Find where the given text appears and provide that cell's center as (X, Y) coordinate. 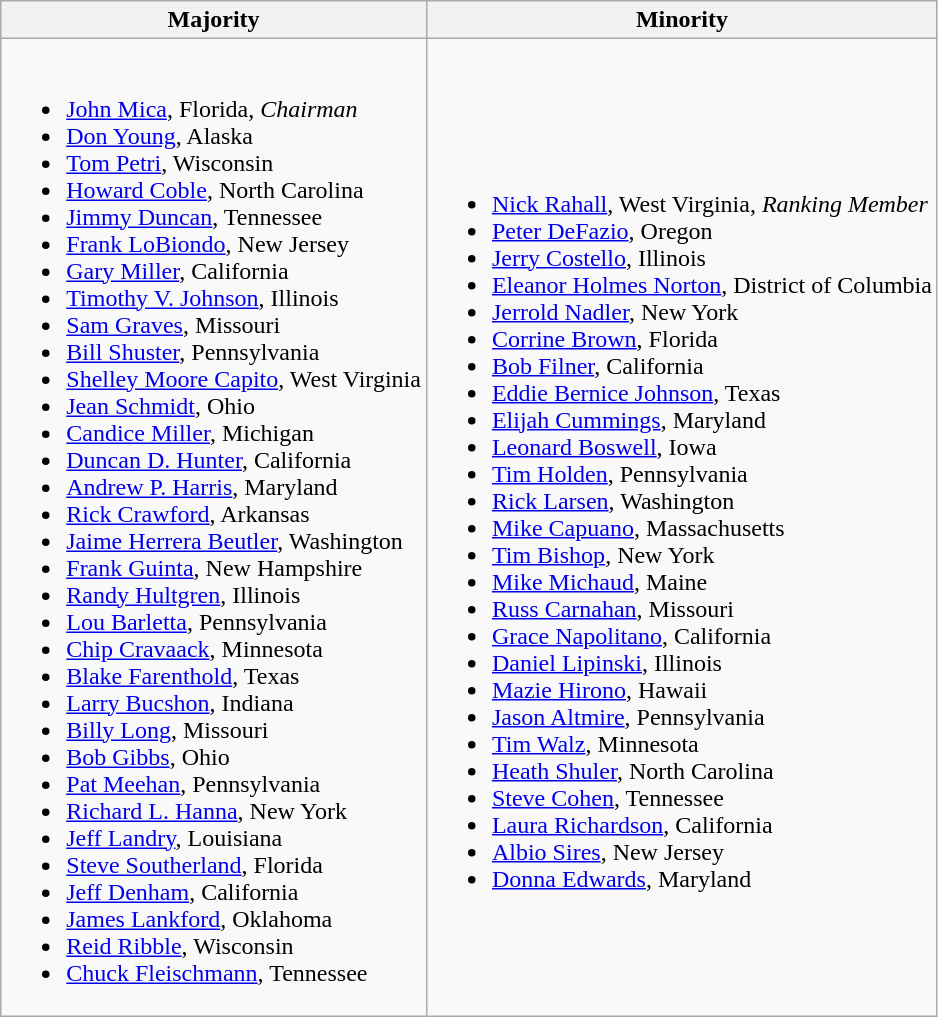
Majority (214, 20)
Minority (682, 20)
